Determine the (X, Y) coordinate at the center of the cell enclosing the given text.  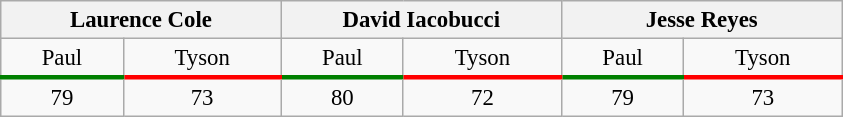
Jesse Reyes (701, 20)
David Iacobucci (421, 20)
80 (342, 98)
72 (482, 98)
Laurence Cole (141, 20)
